Pinpoint the cell where the given text exists, returning its [x, y] midpoint coordinate. 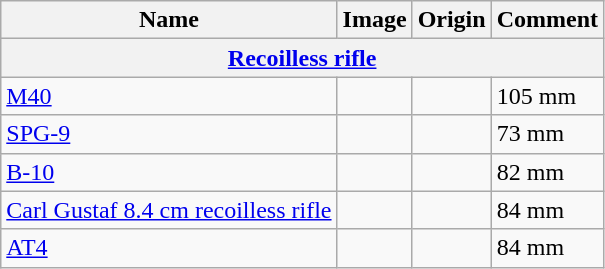
B-10 [169, 172]
73 mm [547, 134]
Carl Gustaf 8.4 cm recoilless rifle [169, 210]
SPG-9 [169, 134]
82 mm [547, 172]
Name [169, 20]
Origin [452, 20]
AT4 [169, 248]
105 mm [547, 96]
Recoilless rifle [302, 58]
Comment [547, 20]
Image [374, 20]
M40 [169, 96]
